Pinpoint the cell where the given text exists, returning its [X, Y] midpoint coordinate. 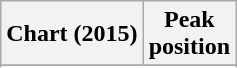
Peak position [189, 34]
Chart (2015) [72, 34]
